From the cell containing the given text, extract its center point as [x, y] coordinate. 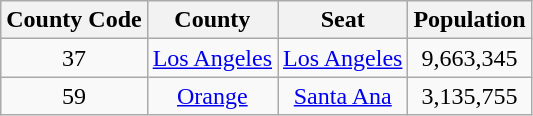
County [212, 20]
59 [74, 96]
Seat [343, 20]
Orange [212, 96]
3,135,755 [470, 96]
County Code [74, 20]
37 [74, 58]
Population [470, 20]
9,663,345 [470, 58]
Santa Ana [343, 96]
